Return the [X, Y] coordinate for the center point of the cell that contains the specified text.  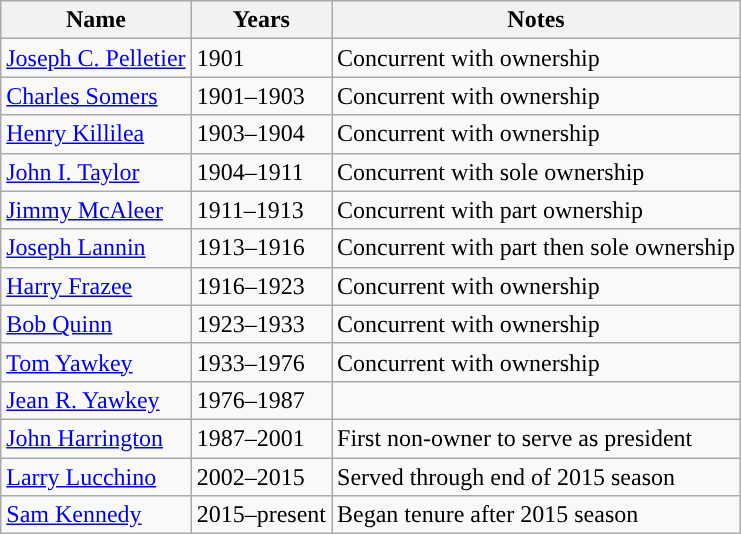
Concurrent with part then sole ownership [536, 248]
Tom Yawkey [96, 362]
Joseph C. Pelletier [96, 58]
Served through end of 2015 season [536, 477]
1913–1916 [261, 248]
1916–1923 [261, 286]
Henry Killilea [96, 134]
Harry Frazee [96, 286]
Joseph Lannin [96, 248]
Years [261, 20]
Name [96, 20]
Charles Somers [96, 96]
Began tenure after 2015 season [536, 515]
Sam Kennedy [96, 515]
1923–1933 [261, 324]
Jimmy McAleer [96, 210]
Notes [536, 20]
1904–1911 [261, 172]
John I. Taylor [96, 172]
1933–1976 [261, 362]
Bob Quinn [96, 324]
Concurrent with part ownership [536, 210]
Concurrent with sole ownership [536, 172]
1901 [261, 58]
1987–2001 [261, 438]
1911–1913 [261, 210]
Jean R. Yawkey [96, 400]
1976–1987 [261, 400]
2015–present [261, 515]
1901–1903 [261, 96]
1903–1904 [261, 134]
2002–2015 [261, 477]
John Harrington [96, 438]
First non-owner to serve as president [536, 438]
Larry Lucchino [96, 477]
